Locate the cell with the specified text and output its [x, y] center coordinate. 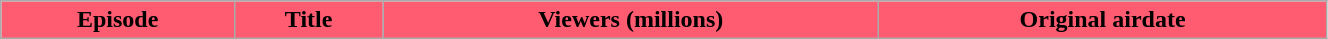
Viewers (millions) [631, 20]
Episode [118, 20]
Title [308, 20]
Original airdate [1103, 20]
